Detect which cell encompasses the target text, then output its (x, y) center coordinate. 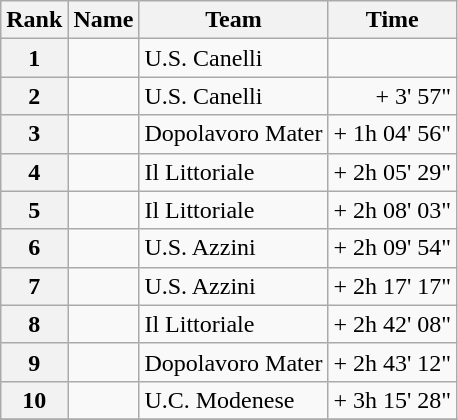
9 (34, 362)
3 (34, 134)
+ 3h 15' 28" (392, 400)
5 (34, 210)
+ 2h 08' 03" (392, 210)
+ 3' 57" (392, 96)
1 (34, 58)
+ 2h 05' 29" (392, 172)
10 (34, 400)
6 (34, 248)
2 (34, 96)
7 (34, 286)
+ 1h 04' 56" (392, 134)
Time (392, 20)
4 (34, 172)
U.C. Modenese (234, 400)
+ 2h 42' 08" (392, 324)
+ 2h 43' 12" (392, 362)
Rank (34, 20)
+ 2h 09' 54" (392, 248)
+ 2h 17' 17" (392, 286)
Name (104, 20)
Team (234, 20)
8 (34, 324)
